Return the [X, Y] coordinate for the center point of the cell that contains the specified text.  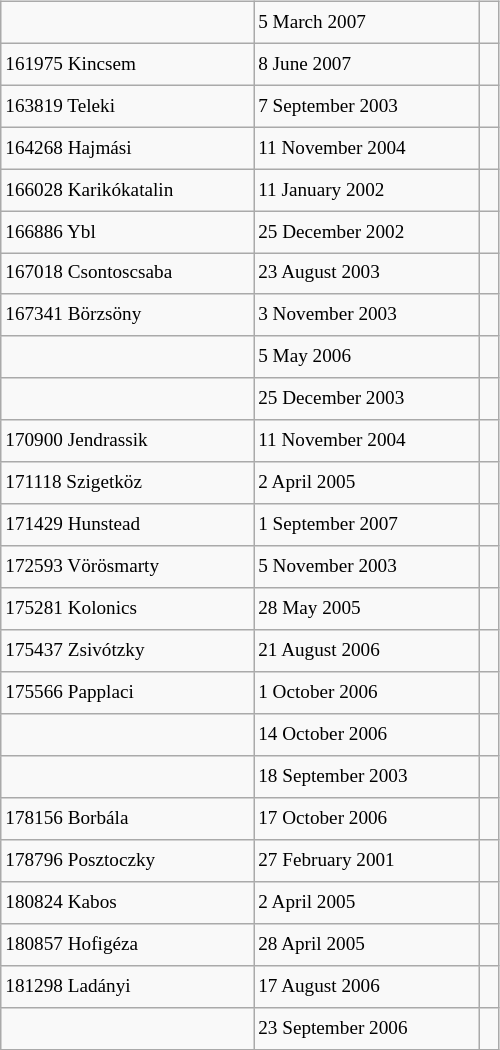
8 June 2007 [367, 64]
175281 Kolonics [128, 609]
164268 Hajmási [128, 148]
171118 Szigetköz [128, 483]
167018 Csontoscsaba [128, 274]
5 May 2006 [367, 357]
5 March 2007 [367, 22]
167341 Börzsöny [128, 315]
23 September 2006 [367, 1028]
11 January 2002 [367, 190]
1 October 2006 [367, 693]
178156 Borbála [128, 819]
166028 Karikókatalin [128, 190]
28 May 2005 [367, 609]
181298 Ladányi [128, 986]
25 December 2003 [367, 399]
3 November 2003 [367, 315]
7 September 2003 [367, 106]
17 August 2006 [367, 986]
1 September 2007 [367, 525]
178796 Posztoczky [128, 861]
166886 Ybl [128, 232]
28 April 2005 [367, 944]
21 August 2006 [367, 651]
5 November 2003 [367, 567]
170900 Jendrassik [128, 441]
180824 Kabos [128, 902]
14 October 2006 [367, 735]
175437 Zsivótzky [128, 651]
27 February 2001 [367, 861]
25 December 2002 [367, 232]
175566 Papplaci [128, 693]
23 August 2003 [367, 274]
180857 Hofigéza [128, 944]
17 October 2006 [367, 819]
171429 Hunstead [128, 525]
163819 Teleki [128, 106]
18 September 2003 [367, 777]
161975 Kincsem [128, 64]
172593 Vörösmarty [128, 567]
